Locate the cell with the specified text and output its [X, Y] center coordinate. 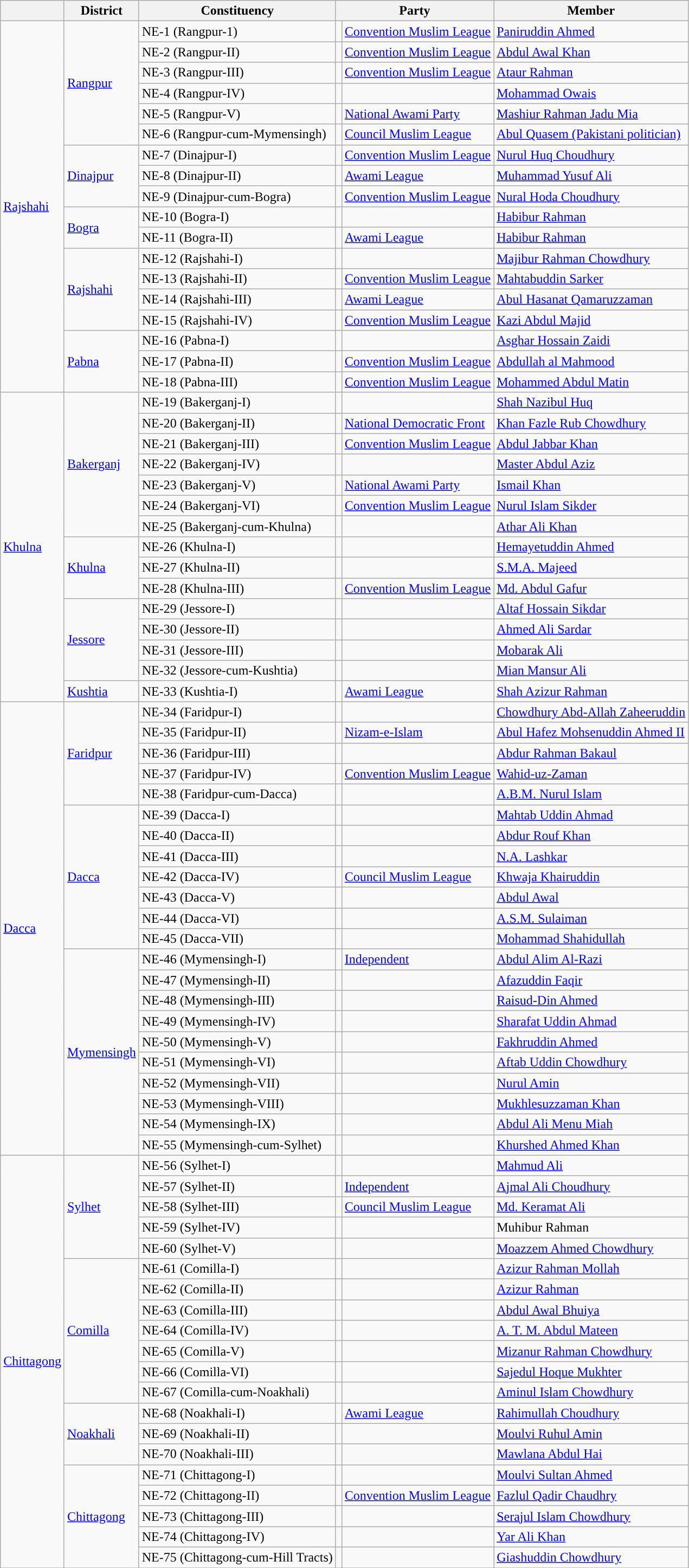
Abdul Ali Menu Miah [591, 1124]
NE-15 (Rajshahi-IV) [237, 320]
Khan Fazle Rub Chowdhury [591, 423]
N.A. Lashkar [591, 856]
NE-67 (Comilla-cum-Noakhali) [237, 1392]
NE-10 (Bogra-I) [237, 217]
NE-30 (Jessore-II) [237, 630]
Wahid-uz-Zaman [591, 774]
NE-12 (Rajshahi-I) [237, 258]
Noakhali [101, 1434]
Master Abdul Aziz [591, 464]
Mahtab Uddin Ahmad [591, 815]
NE-11 (Bogra-II) [237, 237]
NE-54 (Mymensingh-IX) [237, 1124]
Mawlana Abdul Hai [591, 1454]
Md. Keramat Ali [591, 1207]
NE-44 (Dacca-VI) [237, 918]
NE-52 (Mymensingh-VII) [237, 1083]
Kazi Abdul Majid [591, 320]
NE-34 (Faridpur-I) [237, 712]
NE-50 (Mymensingh-V) [237, 1042]
Altaf Hossain Sikdar [591, 609]
NE-4 (Rangpur-IV) [237, 93]
NE-20 (Bakerganj-II) [237, 423]
Ataur Rahman [591, 73]
Mizanur Rahman Chowdhury [591, 1351]
Bogra [101, 227]
NE-31 (Jessore-III) [237, 650]
NE-8 (Dinajpur-II) [237, 176]
NE-35 (Faridpur-II) [237, 733]
Shah Azizur Rahman [591, 691]
NE-40 (Dacca-II) [237, 835]
Aftab Uddin Chowdhury [591, 1062]
Mian Mansur Ali [591, 671]
Mohammed Abdul Matin [591, 382]
Khwaja Khairuddin [591, 877]
NE-7 (Dinajpur-I) [237, 155]
Athar Ali Khan [591, 526]
Abul Quasem (Pakistani politician) [591, 134]
NE-64 (Comilla-IV) [237, 1331]
Moulvi Ruhul Amin [591, 1434]
Fakhruddin Ahmed [591, 1042]
Comilla [101, 1331]
Ismail Khan [591, 485]
NE-41 (Dacca-III) [237, 856]
A.S.M. Sulaiman [591, 918]
Mukhlesuzzaman Khan [591, 1104]
NE-22 (Bakerganj-IV) [237, 464]
Nurul Islam Sikder [591, 506]
Sharafat Uddin Ahmad [591, 1021]
NE-74 (Chittagong-IV) [237, 1537]
Moazzem Ahmed Chowdhury [591, 1248]
Mohammad Owais [591, 93]
NE-19 (Bakerganj-I) [237, 403]
NE-71 (Chittagong-I) [237, 1475]
Asghar Hossain Zaidi [591, 341]
NE-37 (Faridpur-IV) [237, 774]
NE-46 (Mymensingh-I) [237, 960]
Abdul Awal [591, 897]
Member [591, 11]
Abdur Rahman Bakaul [591, 753]
Abdul Jabbar Khan [591, 444]
NE-72 (Chittagong-II) [237, 1495]
Abdullah al Mahmood [591, 361]
Giashuddin Chowdhury [591, 1557]
NE-58 (Sylhet-III) [237, 1207]
Moulvi Sultan Ahmed [591, 1475]
Party [414, 11]
Paniruddin Ahmed [591, 31]
Rahimullah Choudhury [591, 1413]
NE-32 (Jessore-cum-Kushtia) [237, 671]
Nural Hoda Choudhury [591, 196]
Constituency [237, 11]
District [101, 11]
Mymensingh [101, 1052]
Majibur Rahman Chowdhury [591, 258]
Ahmed Ali Sardar [591, 630]
NE-18 (Pabna-III) [237, 382]
Yar Ali Khan [591, 1537]
Muhibur Rahman [591, 1227]
NE-59 (Sylhet-IV) [237, 1227]
NE-43 (Dacca-V) [237, 897]
NE-66 (Comilla-VI) [237, 1372]
NE-36 (Faridpur-III) [237, 753]
NE-14 (Rajshahi-III) [237, 300]
NE-47 (Mymensingh-II) [237, 980]
NE-25 (Bakerganj-cum-Khulna) [237, 526]
Mobarak Ali [591, 650]
NE-68 (Noakhali-I) [237, 1413]
NE-73 (Chittagong-III) [237, 1516]
NE-24 (Bakerganj-VI) [237, 506]
NE-26 (Khulna-I) [237, 547]
Azizur Rahman [591, 1290]
Sajedul Hoque Mukhter [591, 1372]
Nurul Huq Choudhury [591, 155]
NE-39 (Dacca-I) [237, 815]
Muhammad Yusuf Ali [591, 176]
Faridpur [101, 753]
NE-29 (Jessore-I) [237, 609]
NE-55 (Mymensingh-cum-Sylhet) [237, 1145]
Abdul Awal Bhuiya [591, 1310]
Jessore [101, 640]
NE-45 (Dacca-VII) [237, 939]
NE-57 (Sylhet-II) [237, 1186]
Sylhet [101, 1207]
NE-49 (Mymensingh-IV) [237, 1021]
Mahtabuddin Sarker [591, 279]
Mashiur Rahman Jadu Mia [591, 114]
NE-70 (Noakhali-III) [237, 1454]
Khurshed Ahmed Khan [591, 1145]
NE-38 (Faridpur-cum-Dacca) [237, 794]
National Democratic Front [417, 423]
NE-42 (Dacca-IV) [237, 877]
Raisud-Din Ahmed [591, 1001]
Nizam-e-Islam [417, 733]
Bakerganj [101, 464]
Abul Hasanat Qamaruzzaman [591, 300]
NE-6 (Rangpur-cum-Mymensingh) [237, 134]
NE-53 (Mymensingh-VIII) [237, 1104]
Shah Nazibul Huq [591, 403]
NE-56 (Sylhet-I) [237, 1165]
NE-27 (Khulna-II) [237, 567]
Abul Hafez Mohsenuddin Ahmed II [591, 733]
NE-63 (Comilla-III) [237, 1310]
Ajmal Ali Choudhury [591, 1186]
Abdul Awal Khan [591, 52]
A. T. M. Abdul Mateen [591, 1331]
NE-65 (Comilla-V) [237, 1351]
Afazuddin Faqir [591, 980]
NE-51 (Mymensingh-VI) [237, 1062]
Fazlul Qadir Chaudhry [591, 1495]
NE-23 (Bakerganj-V) [237, 485]
Rangpur [101, 83]
Azizur Rahman Mollah [591, 1269]
A.B.M. Nurul Islam [591, 794]
NE-61 (Comilla-I) [237, 1269]
Abdul Alim Al-Razi [591, 960]
NE-16 (Pabna-I) [237, 341]
Dinajpur [101, 176]
Nurul Amin [591, 1083]
NE-13 (Rajshahi-II) [237, 279]
Serajul Islam Chowdhury [591, 1516]
NE-3 (Rangpur-III) [237, 73]
Hemayetuddin Ahmed [591, 547]
NE-17 (Pabna-II) [237, 361]
Chowdhury Abd-Allah Zaheeruddin [591, 712]
Kushtia [101, 691]
Abdur Rouf Khan [591, 835]
NE-5 (Rangpur-V) [237, 114]
NE-48 (Mymensingh-III) [237, 1001]
NE-69 (Noakhali-II) [237, 1434]
Aminul Islam Chowdhury [591, 1392]
Mohammad Shahidullah [591, 939]
NE-28 (Khulna-III) [237, 588]
NE-75 (Chittagong-cum-Hill Tracts) [237, 1557]
NE-60 (Sylhet-V) [237, 1248]
NE-1 (Rangpur-1) [237, 31]
NE-9 (Dinajpur-cum-Bogra) [237, 196]
NE-33 (Kushtia-I) [237, 691]
Pabna [101, 361]
S.M.A. Majeed [591, 567]
Md. Abdul Gafur [591, 588]
NE-2 (Rangpur-II) [237, 52]
Mahmud Ali [591, 1165]
NE-62 (Comilla-II) [237, 1290]
NE-21 (Bakerganj-III) [237, 444]
